Return (X, Y) of the center of cell containing provided text 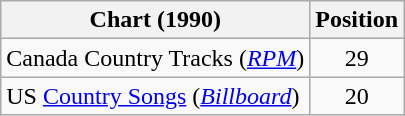
20 (357, 96)
Chart (1990) (156, 20)
US Country Songs (Billboard) (156, 96)
Position (357, 20)
Canada Country Tracks (RPM) (156, 58)
29 (357, 58)
